Capture the cell that displays the provided text and extract its [X, Y] central coordinate. 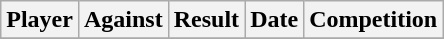
Date [274, 20]
Competition [374, 20]
Against [123, 20]
Result [206, 20]
Player [40, 20]
